Identify which cell holds the provided text, then report its [X, Y] central coordinate. 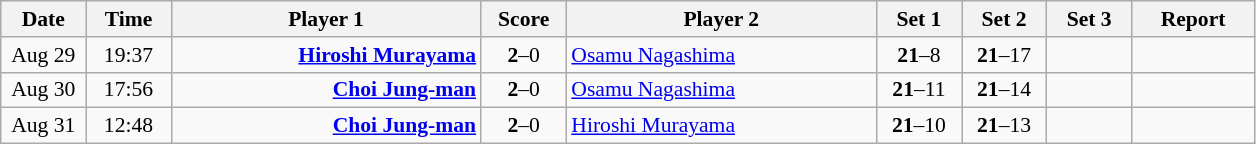
Player 1 [326, 19]
Report [1194, 19]
Set 1 [918, 19]
21–17 [1004, 55]
Aug 29 [44, 55]
Score [524, 19]
17:56 [128, 90]
Player 2 [721, 19]
21–8 [918, 55]
Aug 30 [44, 90]
Set 3 [1090, 19]
21–13 [1004, 126]
Aug 31 [44, 126]
12:48 [128, 126]
19:37 [128, 55]
21–14 [1004, 90]
Set 2 [1004, 19]
Date [44, 19]
21–10 [918, 126]
Time [128, 19]
21–11 [918, 90]
